Provide the (X, Y) coordinate of the cell's center where the given text is located.  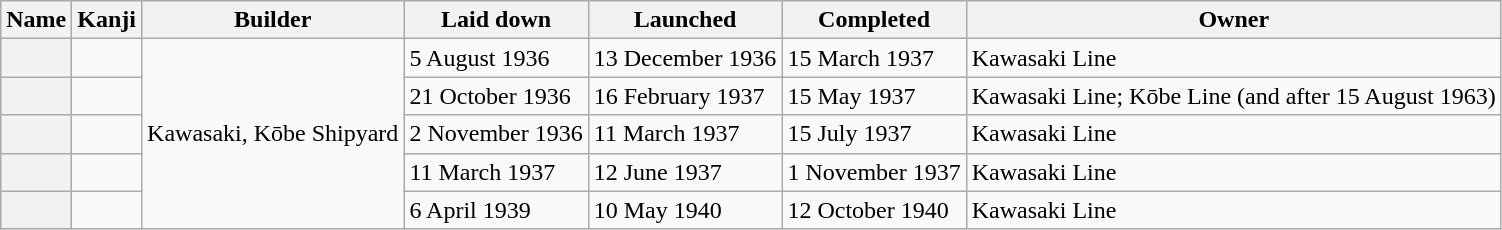
12 June 1937 (685, 172)
13 December 1936 (685, 58)
Builder (273, 20)
Laid down (496, 20)
Owner (1234, 20)
Kanji (107, 20)
1 November 1937 (874, 172)
15 July 1937 (874, 134)
10 May 1940 (685, 210)
16 February 1937 (685, 96)
Kawasaki Line; Kōbe Line (and after 15 August 1963) (1234, 96)
6 April 1939 (496, 210)
Completed (874, 20)
15 May 1937 (874, 96)
Name (36, 20)
15 March 1937 (874, 58)
Launched (685, 20)
Kawasaki, Kōbe Shipyard (273, 134)
2 November 1936 (496, 134)
5 August 1936 (496, 58)
12 October 1940 (874, 210)
21 October 1936 (496, 96)
